Identify which cell holds the provided text, then report its (X, Y) central coordinate. 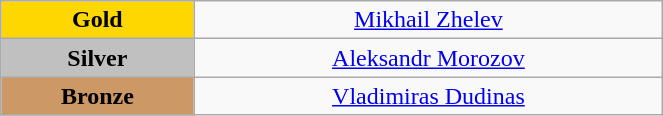
Vladimiras Dudinas (428, 96)
Gold (98, 20)
Bronze (98, 96)
Silver (98, 58)
Mikhail Zhelev (428, 20)
Aleksandr Morozov (428, 58)
